Provide the [X, Y] coordinate of the cell's center where the given text is located.  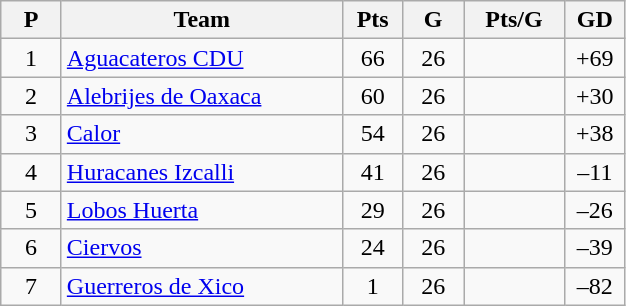
Huracanes Izcalli [202, 172]
2 [32, 96]
+30 [596, 96]
+38 [596, 134]
Pts/G [514, 20]
5 [32, 210]
GD [596, 20]
Guerreros de Xico [202, 286]
P [32, 20]
29 [372, 210]
4 [32, 172]
60 [372, 96]
Lobos Huerta [202, 210]
Pts [372, 20]
Calor [202, 134]
6 [32, 248]
G [434, 20]
Alebrijes de Oaxaca [202, 96]
–39 [596, 248]
54 [372, 134]
Aguacateros CDU [202, 58]
3 [32, 134]
–11 [596, 172]
41 [372, 172]
–82 [596, 286]
24 [372, 248]
–26 [596, 210]
Ciervos [202, 248]
7 [32, 286]
Team [202, 20]
66 [372, 58]
+69 [596, 58]
